Find where the given text appears and provide that cell's center as [x, y] coordinate. 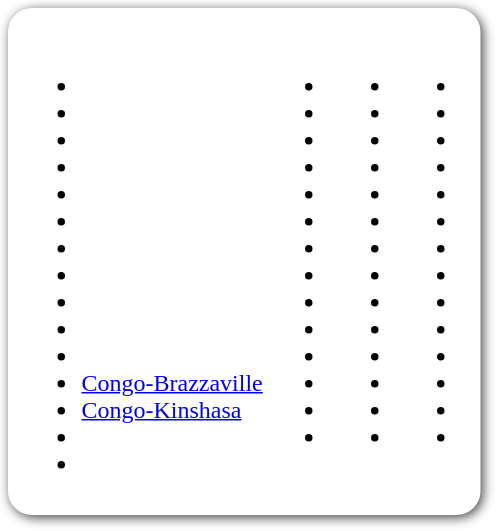
Congo-Brazzaville Congo-Kinshasa [142, 262]
